Detect which cell encompasses the target text, then output its [X, Y] center coordinate. 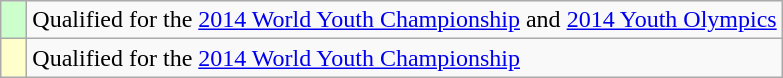
Qualified for the 2014 World Youth Championship [404, 58]
Qualified for the 2014 World Youth Championship and 2014 Youth Olympics [404, 20]
